Find where the given text appears and provide that cell's center as (X, Y) coordinate. 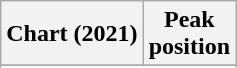
Peakposition (189, 34)
Chart (2021) (72, 34)
